Provide the [x, y] coordinate of the cell's center where the given text is located.  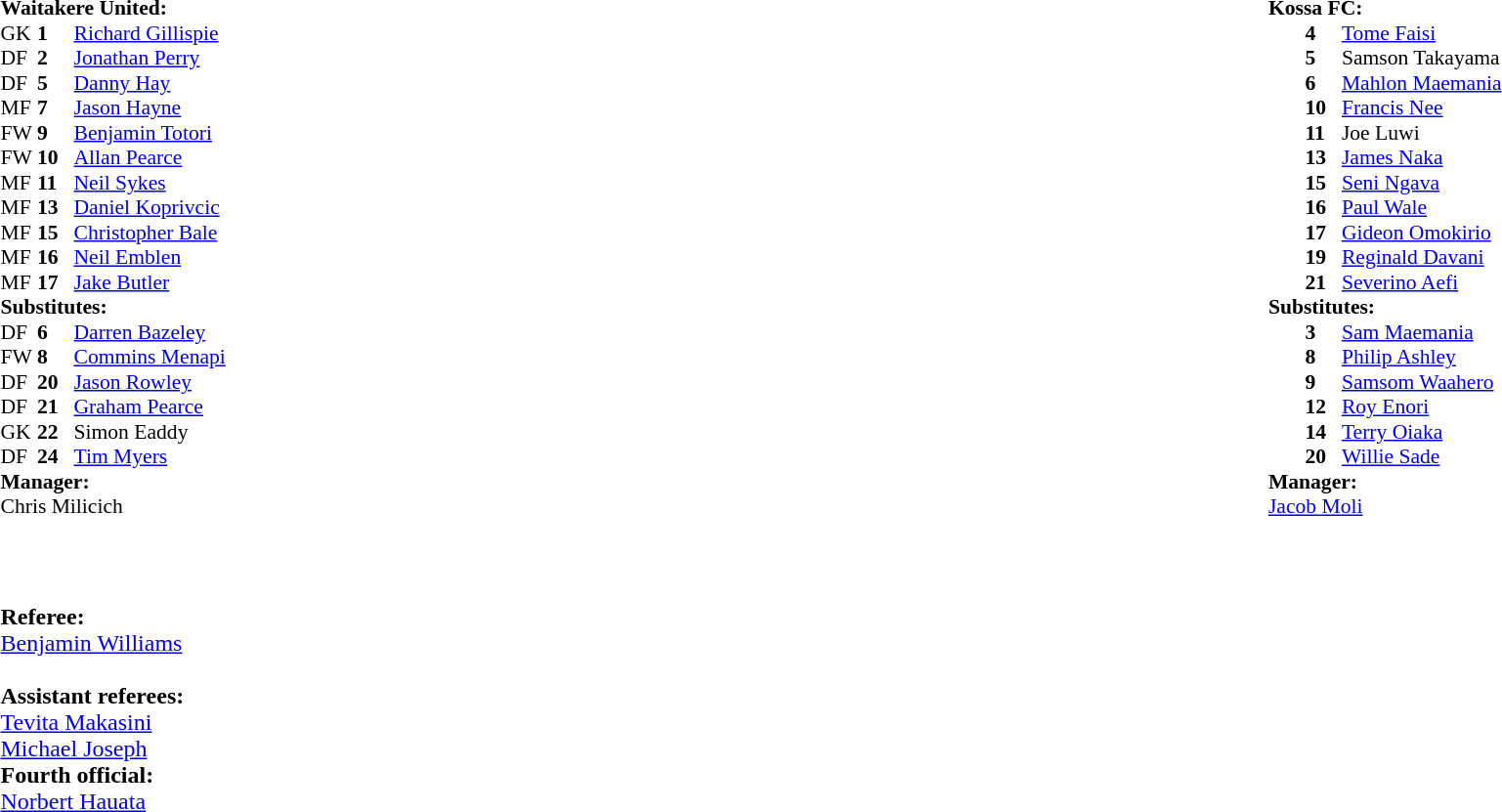
Jacob Moli [1386, 507]
Darren Bazeley [150, 332]
12 [1323, 407]
Daniel Koprivcic [150, 208]
Reginald Davani [1422, 257]
1 [56, 33]
Samsom Waahero [1422, 382]
2 [56, 58]
Allan Pearce [150, 157]
Christopher Bale [150, 233]
Simon Eaddy [150, 432]
Jason Hayne [150, 108]
Chris Milicich [112, 507]
Gideon Omokirio [1422, 233]
Jake Butler [150, 282]
3 [1323, 332]
Graham Pearce [150, 407]
Richard Gillispie [150, 33]
Sam Maemania [1422, 332]
7 [56, 108]
14 [1323, 432]
Francis Nee [1422, 108]
Severino Aefi [1422, 282]
Neil Sykes [150, 183]
Paul Wale [1422, 208]
Philip Ashley [1422, 357]
Tome Faisi [1422, 33]
19 [1323, 257]
Samson Takayama [1422, 58]
Roy Enori [1422, 407]
James Naka [1422, 157]
22 [56, 432]
Neil Emblen [150, 257]
Danny Hay [150, 83]
Terry Oiaka [1422, 432]
Joe Luwi [1422, 133]
Jason Rowley [150, 382]
Commins Menapi [150, 357]
24 [56, 456]
Tim Myers [150, 456]
Seni Ngava [1422, 183]
4 [1323, 33]
Jonathan Perry [150, 58]
Benjamin Totori [150, 133]
Mahlon Maemania [1422, 83]
Willie Sade [1422, 456]
